Return the (X, Y) coordinate for the center point of the cell that contains the specified text.  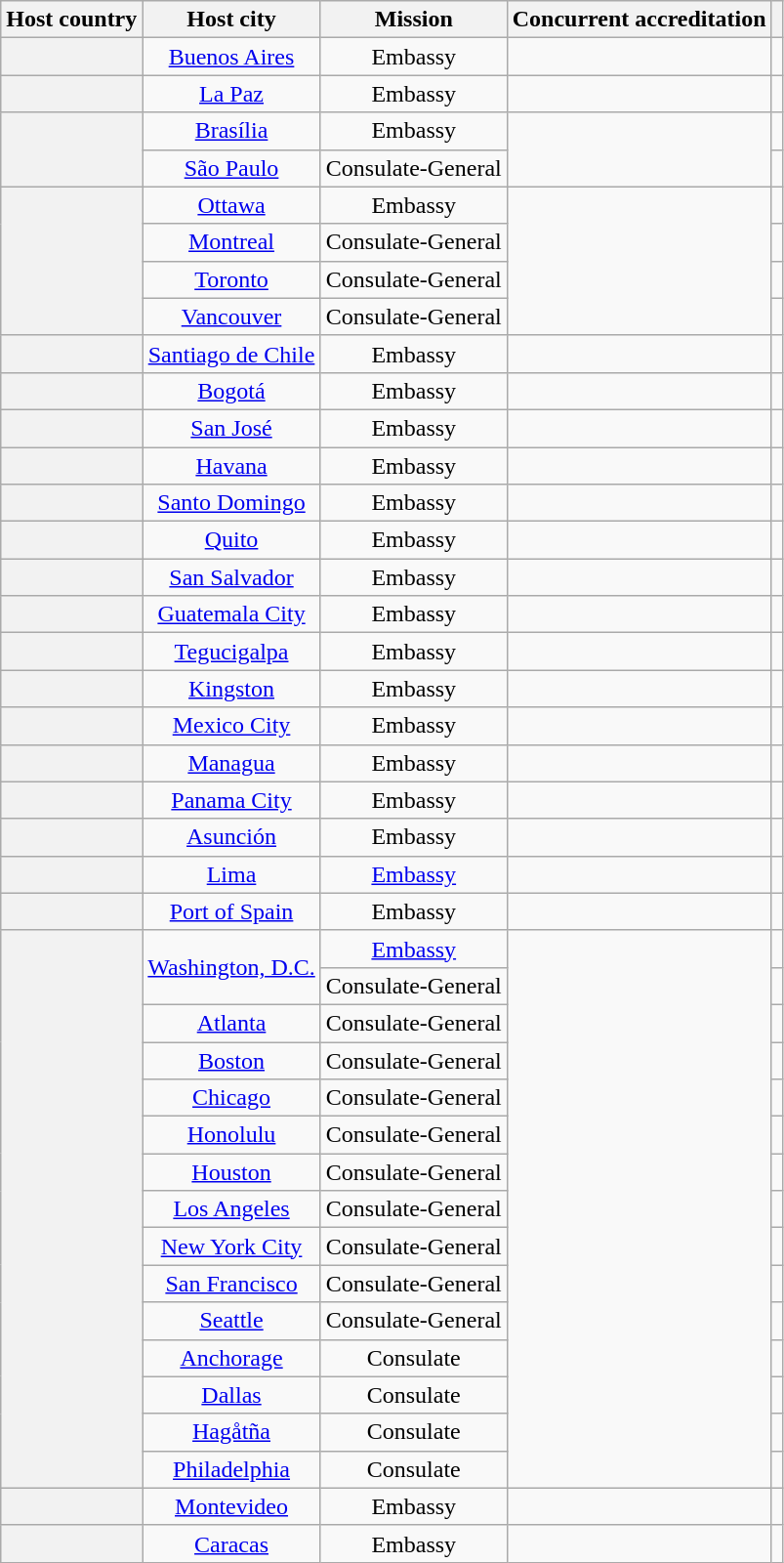
Buenos Aires (231, 57)
Havana (231, 466)
Concurrent accreditation (639, 20)
Quito (231, 540)
Asunción (231, 837)
Montevideo (231, 1506)
Caracas (231, 1543)
Tegucigalpa (231, 652)
Vancouver (231, 317)
Kingston (231, 689)
Toronto (231, 279)
Brasília (231, 131)
Montreal (231, 242)
Houston (231, 1172)
Chicago (231, 1098)
Boston (231, 1060)
Host country (72, 20)
New York City (231, 1246)
Anchorage (231, 1358)
Los Angeles (231, 1209)
Hagåtña (231, 1432)
La Paz (231, 94)
Guatemala City (231, 614)
San José (231, 428)
Santiago de Chile (231, 354)
Mexico City (231, 726)
Lima (231, 874)
San Salvador (231, 577)
Bogotá (231, 391)
Washington, D.C. (231, 967)
Atlanta (231, 1023)
Santo Domingo (231, 503)
San Francisco (231, 1284)
Panama City (231, 800)
Host city (231, 20)
Philadelphia (231, 1469)
Mission (414, 20)
Managua (231, 763)
São Paulo (231, 168)
Seattle (231, 1321)
Dallas (231, 1395)
Port of Spain (231, 911)
Honolulu (231, 1135)
Ottawa (231, 205)
